Locate the cell with the specified text and output its (x, y) center coordinate. 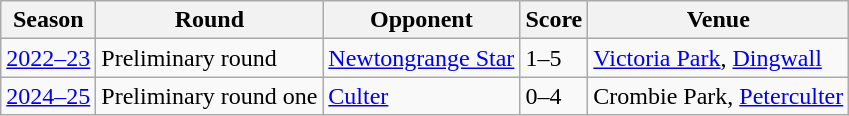
Crombie Park, Peterculter (718, 96)
Preliminary round (210, 58)
Venue (718, 20)
2024–25 (48, 96)
Season (48, 20)
Preliminary round one (210, 96)
0–4 (554, 96)
Victoria Park, Dingwall (718, 58)
Opponent (422, 20)
Round (210, 20)
2022–23 (48, 58)
1–5 (554, 58)
Score (554, 20)
Newtongrange Star (422, 58)
Culter (422, 96)
